For the text-containing cell, return its midpoint in (x, y) coordinate format. 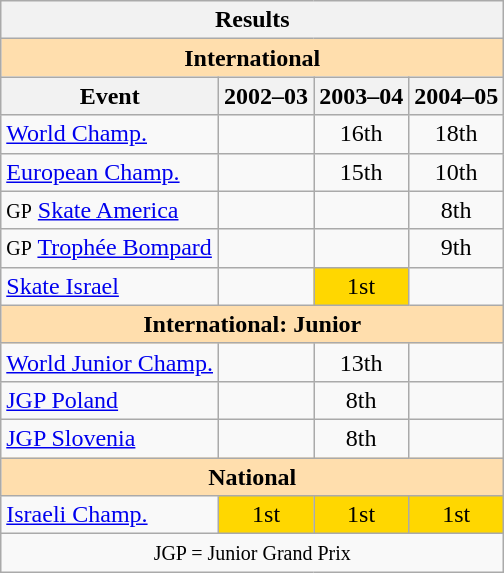
13th (362, 362)
Event (110, 96)
2004–05 (456, 96)
World Junior Champ. (110, 362)
9th (456, 248)
International: Junior (252, 324)
National (252, 477)
16th (362, 134)
2002–03 (266, 96)
GP Skate America (110, 210)
18th (456, 134)
World Champ. (110, 134)
Results (252, 20)
Israeli Champ. (110, 515)
JGP Poland (110, 400)
2003–04 (362, 96)
JGP Slovenia (110, 438)
European Champ. (110, 172)
15th (362, 172)
International (252, 58)
10th (456, 172)
JGP = Junior Grand Prix (252, 553)
Skate Israel (110, 286)
GP Trophée Bompard (110, 248)
